Find where the given text appears and provide that cell's center as [x, y] coordinate. 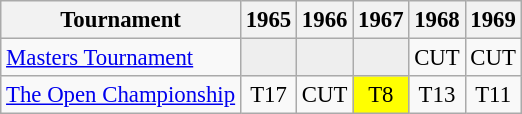
T8 [381, 95]
T17 [268, 95]
T11 [493, 95]
1966 [325, 20]
1965 [268, 20]
The Open Championship [121, 95]
Tournament [121, 20]
1969 [493, 20]
T13 [437, 95]
Masters Tournament [121, 58]
1968 [437, 20]
1967 [381, 20]
